Return [X, Y] of the center of cell containing provided text 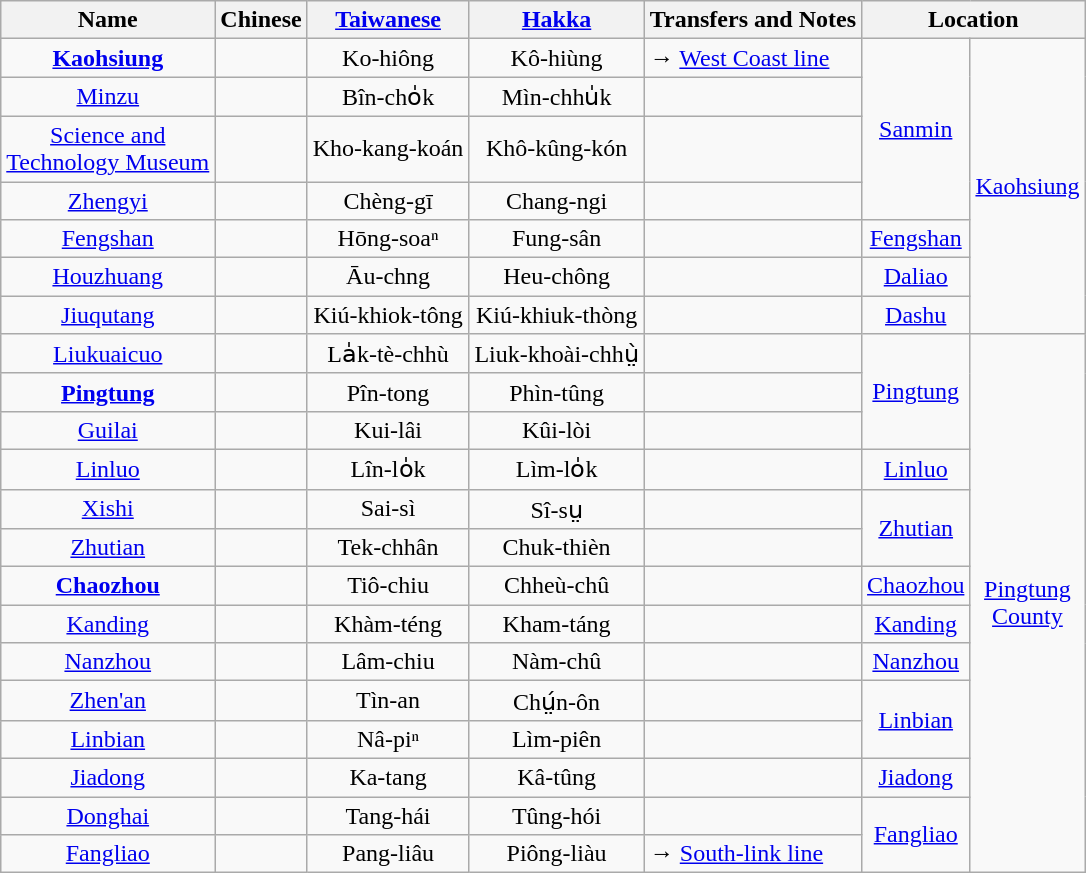
Houzhuang [108, 277]
Khô-kûng-kón [556, 148]
Zhen'an [108, 701]
Āu-chng [388, 277]
Sai-sì [388, 509]
Daliao [916, 277]
Khàm-téng [388, 624]
Sanmin [916, 130]
Chṳ́n-ôn [556, 701]
Bîn-cho̍k [388, 97]
Nàm-chû [556, 662]
Donghai [108, 815]
Nâ-piⁿ [388, 739]
Kui-lâi [388, 430]
Guilai [108, 430]
Location [974, 20]
Tang-hái [388, 815]
Chheù-chû [556, 586]
Tûng-hói [556, 815]
Ko-hiông [388, 58]
La̍k-tè-chhù [388, 354]
Phìn-tûng [556, 392]
Pang-liâu [388, 854]
Zhengyi [108, 201]
Science andTechnology Museum [108, 148]
Transfers and Notes [752, 20]
Liukuaicuo [108, 354]
Chinese [261, 20]
Minzu [108, 97]
Hakka [556, 20]
Kho-kang-koán [388, 148]
Dashu [916, 315]
Sî-sṳ [556, 509]
→ South-link line [752, 854]
Kâ-tûng [556, 777]
Lâm-chiu [388, 662]
Tìn-an [388, 701]
Pîn-tong [388, 392]
Chang-ngi [556, 201]
Kiú-khiok-tông [388, 315]
Liuk-khoài-chhṳ̀ [556, 354]
Xishi [108, 509]
Hōng-soaⁿ [388, 239]
Name [108, 20]
Lìm-lo̍k [556, 469]
Tiô-chiu [388, 586]
Kiú-khiuk-thòng [556, 315]
Taiwanese [388, 20]
Chuk-thièn [556, 548]
Ka-tang [388, 777]
Tek-chhân [388, 548]
Heu-chông [556, 277]
Chèng-gī [388, 201]
Jiuqutang [108, 315]
Piông-liàu [556, 854]
Fung-sân [556, 239]
Kô-hiùng [556, 58]
Lîn-lo̍k [388, 469]
→ West Coast line [752, 58]
Kûi-lòi [556, 430]
PingtungCounty [1028, 604]
Mìn-chhu̍k [556, 97]
Lìm-piên [556, 739]
Kham-táng [556, 624]
